Extract the [X, Y] coordinate from the center of the cell holding the provided text.  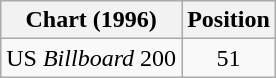
51 [229, 58]
Position [229, 20]
Chart (1996) [92, 20]
US Billboard 200 [92, 58]
